Determine the (x, y) coordinate at the center of the cell enclosing the given text.  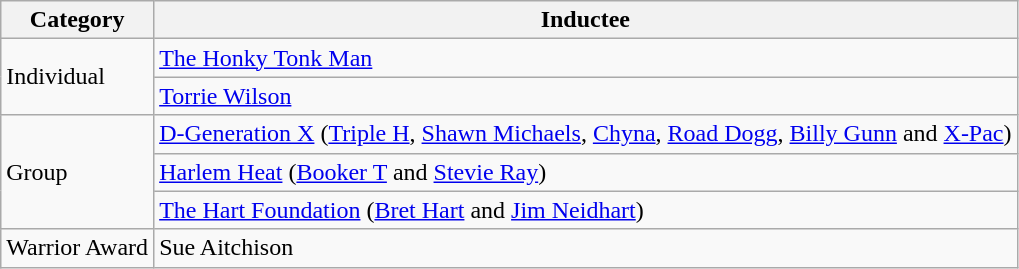
D-Generation X (Triple H, Shawn Michaels, Chyna, Road Dogg, Billy Gunn and X-Pac) (586, 134)
The Hart Foundation (Bret Hart and Jim Neidhart) (586, 210)
Inductee (586, 20)
Warrior Award (78, 248)
The Honky Tonk Man (586, 58)
Individual (78, 77)
Torrie Wilson (586, 96)
Category (78, 20)
Group (78, 172)
Sue Aitchison (586, 248)
Harlem Heat (Booker T and Stevie Ray) (586, 172)
